Provide the (x, y) coordinate of the cell's center where the given text is located.  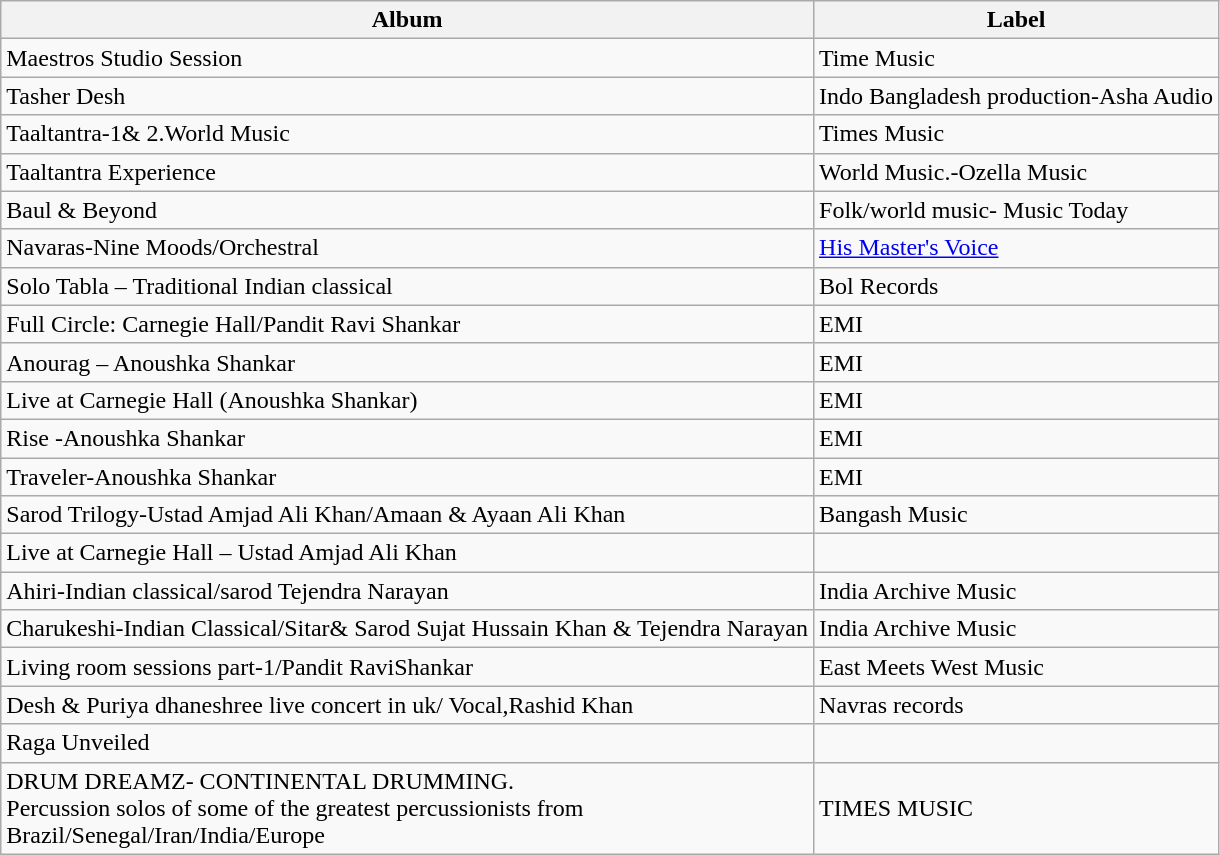
Bangash Music (1016, 515)
Navras records (1016, 705)
Traveler-Anoushka Shankar (408, 477)
Taaltantra Experience (408, 172)
Desh & Puriya dhaneshree live concert in uk/ Vocal,Rashid Khan (408, 705)
Times Music (1016, 134)
Album (408, 20)
Full Circle: Carnegie Hall/Pandit Ravi Shankar (408, 324)
Indo Bangladesh production-Asha Audio (1016, 96)
TIMES MUSIC (1016, 808)
Live at Carnegie Hall (Anoushka Shankar) (408, 400)
DRUM DREAMZ- CONTINENTAL DRUMMING.Percussion solos of some of the greatest percussionists fromBrazil/Senegal/Iran/India/Europe (408, 808)
Maestros Studio Session (408, 58)
World Music.-Ozella Music (1016, 172)
Folk/world music- Music Today (1016, 210)
Rise -Anoushka Shankar (408, 438)
Taaltantra-1& 2.World Music (408, 134)
Living room sessions part-1/Pandit RaviShankar (408, 667)
Tasher Desh (408, 96)
Bol Records (1016, 286)
Live at Carnegie Hall – Ustad Amjad Ali Khan (408, 553)
Navaras-Nine Moods/Orchestral (408, 248)
Baul & Beyond (408, 210)
Charukeshi-Indian Classical/Sitar& Sarod Sujat Hussain Khan & Tejendra Narayan (408, 629)
Solo Tabla – Traditional Indian classical (408, 286)
Time Music (1016, 58)
East Meets West Music (1016, 667)
Ahiri-Indian classical/sarod Tejendra Narayan (408, 591)
Sarod Trilogy-Ustad Amjad Ali Khan/Amaan & Ayaan Ali Khan (408, 515)
Raga Unveiled (408, 743)
Label (1016, 20)
His Master's Voice (1016, 248)
Anourag – Anoushka Shankar (408, 362)
